Detect which cell encompasses the target text, then output its (X, Y) center coordinate. 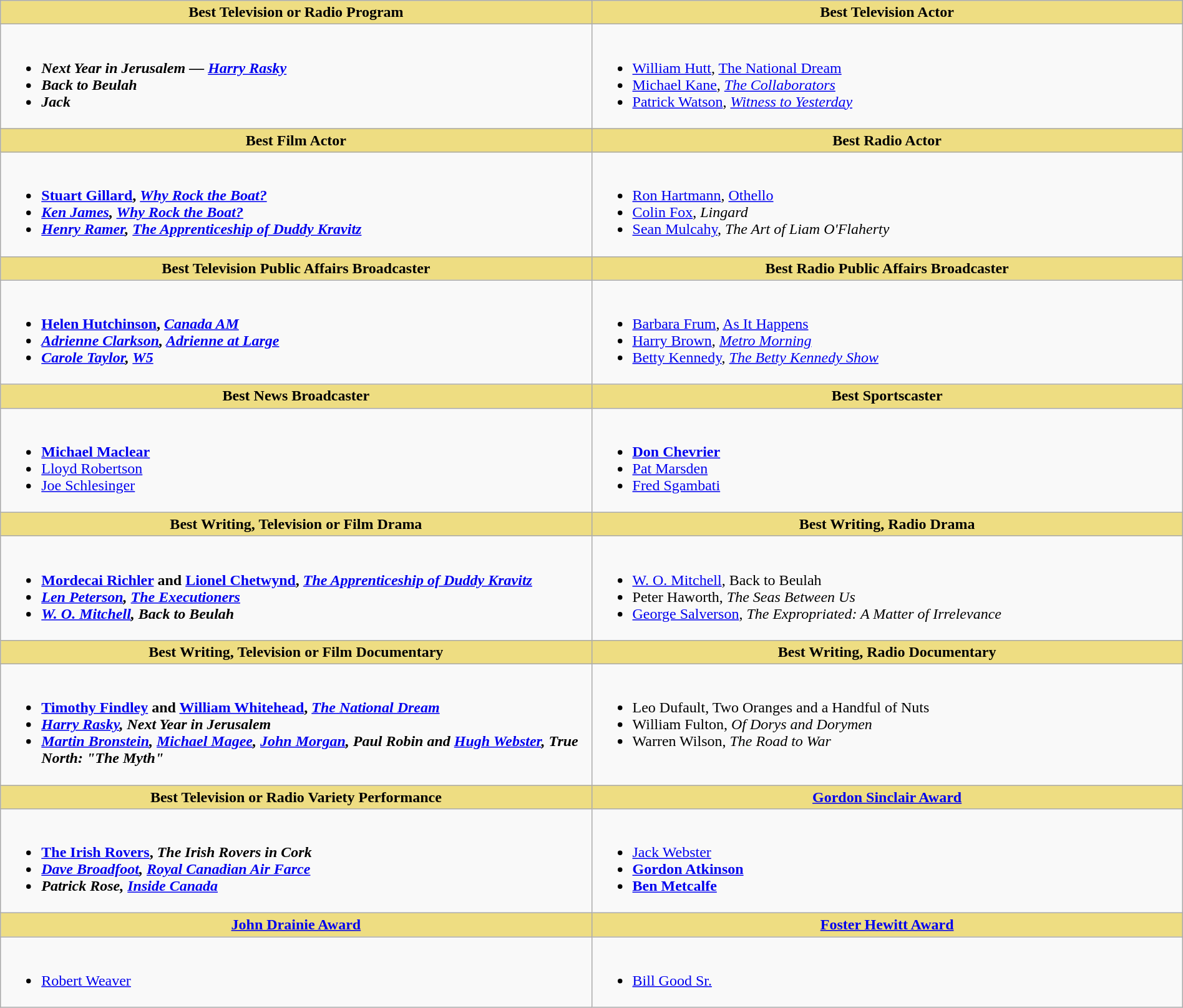
Michael MaclearLloyd RobertsonJoe Schlesinger (296, 460)
Best Radio Actor (887, 140)
Best Writing, Radio Documentary (887, 652)
Best Writing, Television or Film Drama (296, 524)
Bill Good Sr. (887, 972)
The Irish Rovers, The Irish Rovers in CorkDave Broadfoot, Royal Canadian Air FarcePatrick Rose, Inside Canada (296, 861)
Gordon Sinclair Award (887, 797)
Don ChevrierPat MarsdenFred Sgambati (887, 460)
Best Writing, Radio Drama (887, 524)
Best News Broadcaster (296, 396)
Helen Hutchinson, Canada AMAdrienne Clarkson, Adrienne at LargeCarole Taylor, W5 (296, 332)
Best Writing, Television or Film Documentary (296, 652)
Best Sportscaster (887, 396)
Best Radio Public Affairs Broadcaster (887, 268)
Best Television Public Affairs Broadcaster (296, 268)
Best Television or Radio Variety Performance (296, 797)
Ron Hartmann, OthelloColin Fox, LingardSean Mulcahy, The Art of Liam O'Flaherty (887, 205)
Next Year in Jerusalem — Harry RaskyBack to BeulahJack (296, 76)
Jack WebsterGordon AtkinsonBen Metcalfe (887, 861)
Robert Weaver (296, 972)
Mordecai Richler and Lionel Chetwynd, The Apprenticeship of Duddy KravitzLen Peterson, The ExecutionersW. O. Mitchell, Back to Beulah (296, 588)
Stuart Gillard, Why Rock the Boat?Ken James, Why Rock the Boat?Henry Ramer, The Apprenticeship of Duddy Kravitz (296, 205)
Barbara Frum, As It HappensHarry Brown, Metro MorningBetty Kennedy, The Betty Kennedy Show (887, 332)
John Drainie Award (296, 925)
Leo Dufault, Two Oranges and a Handful of NutsWilliam Fulton, Of Dorys and DorymenWarren Wilson, The Road to War (887, 724)
Best Television Actor (887, 12)
Foster Hewitt Award (887, 925)
Best Film Actor (296, 140)
William Hutt, The National DreamMichael Kane, The CollaboratorsPatrick Watson, Witness to Yesterday (887, 76)
W. O. Mitchell, Back to BeulahPeter Haworth, The Seas Between UsGeorge Salverson, The Expropriated: A Matter of Irrelevance (887, 588)
Best Television or Radio Program (296, 12)
